Provide the (X, Y) coordinate of the cell's center where the given text is located.  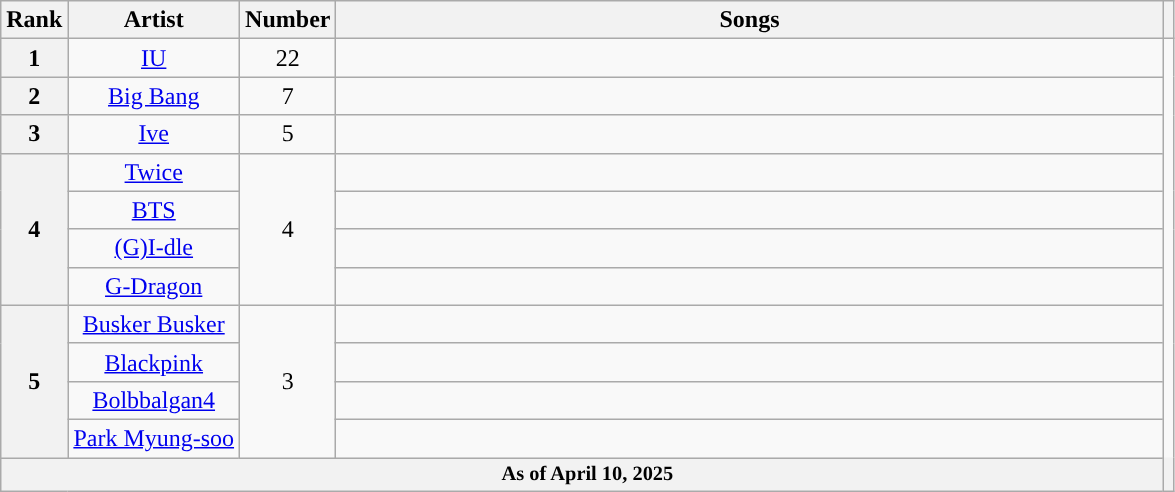
Number (288, 20)
1 (34, 58)
2 (34, 96)
7 (288, 96)
Park Myung-soo (154, 438)
Artist (154, 20)
(G)I-dle (154, 248)
Big Bang (154, 96)
Busker Busker (154, 324)
Bolbbalgan4 (154, 400)
G-Dragon (154, 286)
IU (154, 58)
BTS (154, 210)
Blackpink (154, 362)
Rank (34, 20)
Twice (154, 172)
Songs (750, 20)
22 (288, 58)
Ive (154, 134)
As of April 10, 2025 (588, 475)
